Identify which cell holds the provided text, then report its [x, y] central coordinate. 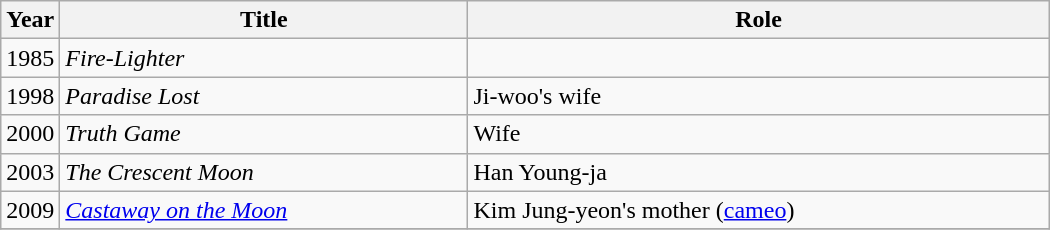
Role [758, 20]
Year [30, 20]
Title [264, 20]
Kim Jung-yeon's mother (cameo) [758, 210]
Castaway on the Moon [264, 210]
Han Young-ja [758, 172]
1998 [30, 96]
2000 [30, 134]
2009 [30, 210]
Paradise Lost [264, 96]
Ji-woo's wife [758, 96]
Fire-Lighter [264, 58]
1985 [30, 58]
The Crescent Moon [264, 172]
2003 [30, 172]
Truth Game [264, 134]
Wife [758, 134]
